Search for the cell housing the specified text and yield its [x, y] center coordinate. 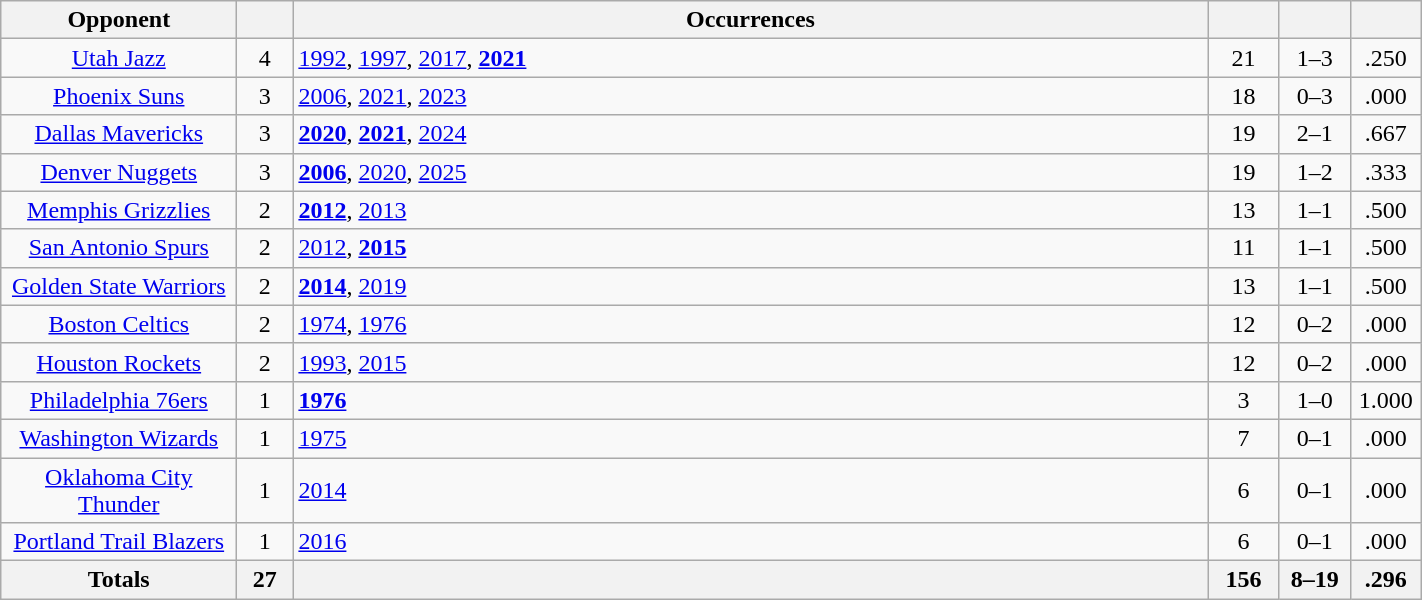
.250 [1386, 58]
Philadelphia 76ers [119, 400]
2012, 2013 [750, 210]
7 [1244, 438]
2014 [750, 490]
Denver Nuggets [119, 172]
1.000 [1386, 400]
.667 [1386, 134]
1992, 1997, 2017, 2021 [750, 58]
Washington Wizards [119, 438]
Golden State Warriors [119, 286]
1976 [750, 400]
21 [1244, 58]
Houston Rockets [119, 362]
2006, 2020, 2025 [750, 172]
8–19 [1314, 580]
Opponent [119, 20]
1–2 [1314, 172]
156 [1244, 580]
1975 [750, 438]
1–0 [1314, 400]
Occurrences [750, 20]
2020, 2021, 2024 [750, 134]
2006, 2021, 2023 [750, 96]
2012, 2015 [750, 248]
0–3 [1314, 96]
Memphis Grizzlies [119, 210]
.333 [1386, 172]
4 [265, 58]
Phoenix Suns [119, 96]
2–1 [1314, 134]
Boston Celtics [119, 324]
11 [1244, 248]
Oklahoma City Thunder [119, 490]
.296 [1386, 580]
1993, 2015 [750, 362]
27 [265, 580]
Totals [119, 580]
1974, 1976 [750, 324]
Dallas Mavericks [119, 134]
1–3 [1314, 58]
San Antonio Spurs [119, 248]
2014, 2019 [750, 286]
18 [1244, 96]
Portland Trail Blazers [119, 542]
Utah Jazz [119, 58]
2016 [750, 542]
